Find where the given text appears and provide that cell's center as (x, y) coordinate. 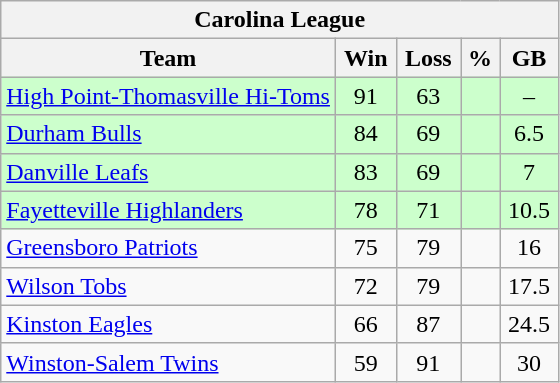
87 (428, 324)
Loss (428, 58)
24.5 (530, 324)
High Point-Thomasville Hi-Toms (168, 96)
Wilson Tobs (168, 286)
– (530, 96)
Danville Leafs (168, 172)
30 (530, 362)
78 (366, 210)
16 (530, 248)
% (480, 58)
71 (428, 210)
10.5 (530, 210)
7 (530, 172)
6.5 (530, 134)
GB (530, 58)
Team (168, 58)
59 (366, 362)
75 (366, 248)
63 (428, 96)
Kinston Eagles (168, 324)
Fayetteville Highlanders (168, 210)
Greensboro Patriots (168, 248)
Carolina League (280, 20)
Winston-Salem Twins (168, 362)
84 (366, 134)
83 (366, 172)
Durham Bulls (168, 134)
Win (366, 58)
17.5 (530, 286)
66 (366, 324)
72 (366, 286)
